Search for the cell housing the specified text and yield its (X, Y) center coordinate. 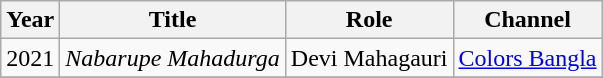
Channel (528, 20)
Title (173, 20)
2021 (30, 58)
Role (369, 20)
Nabarupe Mahadurga (173, 58)
Year (30, 20)
Devi Mahagauri (369, 58)
Colors Bangla (528, 58)
